Extract the [X, Y] coordinate from the center of the cell holding the provided text.  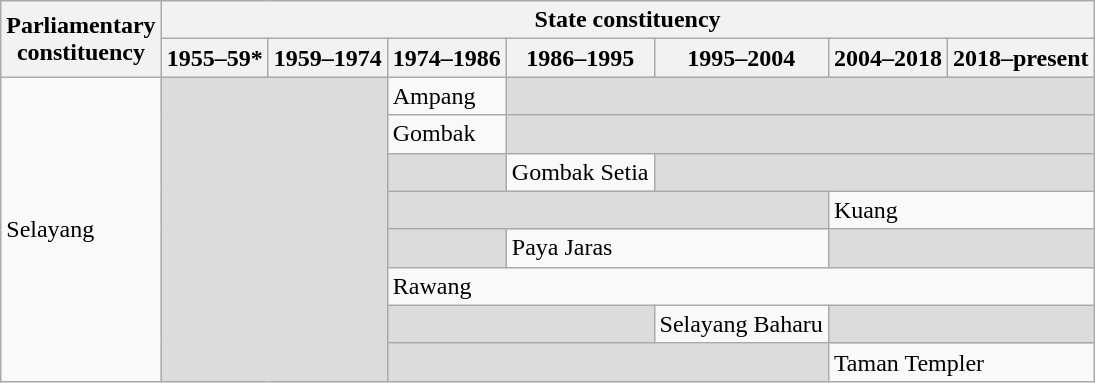
1986–1995 [580, 58]
Gombak Setia [580, 172]
State constituency [628, 20]
1955–59* [214, 58]
Paya Jaras [667, 248]
1995–2004 [741, 58]
Taman Templer [961, 362]
Gombak [446, 134]
Parliamentaryconstituency [81, 39]
Ampang [446, 96]
Selayang Baharu [741, 324]
1974–1986 [446, 58]
Kuang [961, 210]
2004–2018 [888, 58]
Rawang [740, 286]
1959–1974 [328, 58]
Selayang [81, 229]
2018–present [1020, 58]
